Determine the (X, Y) coordinate at the center of the cell enclosing the given text.  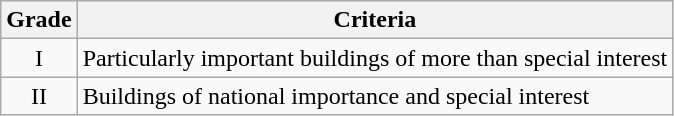
II (39, 96)
Grade (39, 20)
Criteria (375, 20)
Particularly important buildings of more than special interest (375, 58)
Buildings of national importance and special interest (375, 96)
I (39, 58)
